Locate the cell with the specified text and output its (x, y) center coordinate. 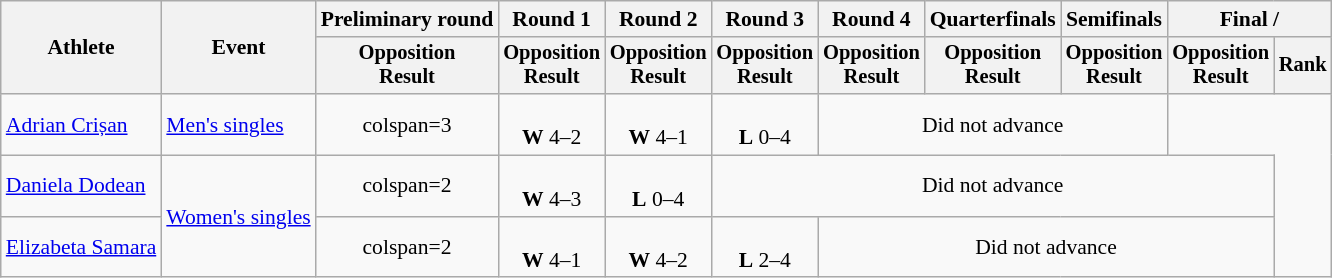
Final / (1249, 19)
Round 1 (552, 19)
Event (238, 48)
Rank (1303, 66)
W 4–3 (552, 186)
Round 4 (872, 19)
colspan=3 (408, 124)
Semifinals (1114, 19)
Daniela Dodean (82, 186)
Adrian Crișan (82, 124)
L 2–4 (764, 248)
Elizabeta Samara (82, 248)
Round 3 (764, 19)
Men's singles (238, 124)
Women's singles (238, 217)
Athlete (82, 48)
Preliminary round (408, 19)
Round 2 (658, 19)
Quarterfinals (993, 19)
